For the text-containing cell, return its midpoint in [x, y] coordinate format. 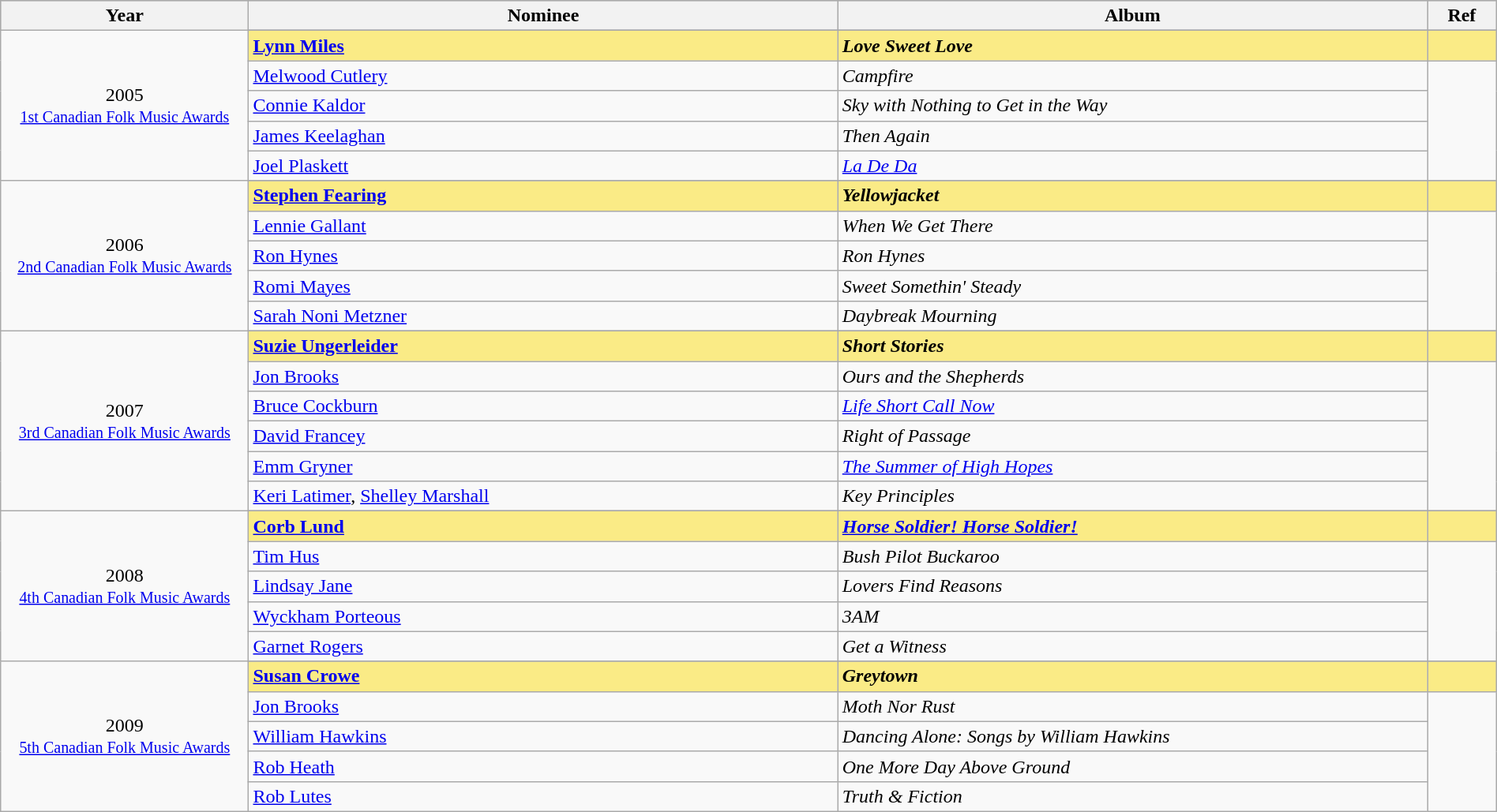
2006 2nd Canadian Folk Music Awards [125, 256]
Year [125, 16]
Tim Hus [543, 556]
Romi Mayes [543, 286]
Campfire [1132, 76]
Lennie Gallant [543, 226]
Daybreak Mourning [1132, 316]
Rob Lutes [543, 796]
Life Short Call Now [1132, 406]
Love Sweet Love [1132, 46]
2007 3rd Canadian Folk Music Awards [125, 421]
Sweet Somethin' Steady [1132, 286]
Wyckham Porteous [543, 616]
Then Again [1132, 136]
Garnet Rogers [543, 646]
Keri Latimer, Shelley Marshall [543, 496]
2009 5th Canadian Folk Music Awards [125, 736]
James Keelaghan [543, 136]
The Summer of High Hopes [1132, 466]
La De Da [1132, 166]
One More Day Above Ground [1132, 766]
Truth & Fiction [1132, 796]
2005 1st Canadian Folk Music Awards [125, 106]
Sarah Noni Metzner [543, 316]
Connie Kaldor [543, 106]
Get a Witness [1132, 646]
Yellowjacket [1132, 196]
Ref [1462, 16]
Susan Crowe [543, 676]
Key Principles [1132, 496]
Stephen Fearing [543, 196]
Short Stories [1132, 346]
Lindsay Jane [543, 586]
Rob Heath [543, 766]
David Francey [543, 436]
Bruce Cockburn [543, 406]
Suzie Ungerleider [543, 346]
When We Get There [1132, 226]
Melwood Cutlery [543, 76]
Bush Pilot Buckaroo [1132, 556]
Ours and the Shepherds [1132, 376]
Moth Nor Rust [1132, 706]
Emm Gryner [543, 466]
Album [1132, 16]
2008 4th Canadian Folk Music Awards [125, 586]
Horse Soldier! Horse Soldier! [1132, 526]
Lovers Find Reasons [1132, 586]
Greytown [1132, 676]
3AM [1132, 616]
Right of Passage [1132, 436]
Dancing Alone: Songs by William Hawkins [1132, 736]
Corb Lund [543, 526]
Nominee [543, 16]
Joel Plaskett [543, 166]
Sky with Nothing to Get in the Way [1132, 106]
William Hawkins [543, 736]
Lynn Miles [543, 46]
